Return the [x, y] coordinate for the center point of the cell that contains the specified text.  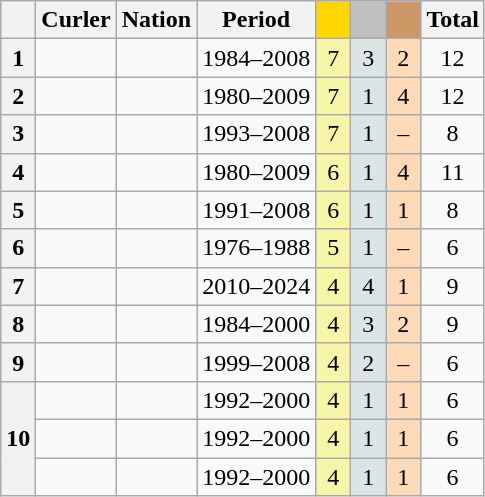
Period [256, 20]
1984–2000 [256, 324]
1984–2008 [256, 58]
1999–2008 [256, 362]
1991–2008 [256, 210]
11 [453, 172]
1976–1988 [256, 248]
Total [453, 20]
Curler [76, 20]
Nation [156, 20]
10 [18, 438]
2010–2024 [256, 286]
1993–2008 [256, 134]
